Return the (x, y) coordinate for the center point of the cell that contains the specified text.  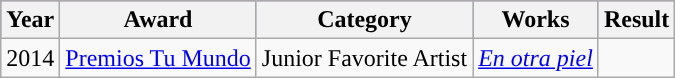
Premios Tu Mundo (158, 58)
Award (158, 20)
Category (364, 20)
2014 (30, 58)
En otra piel (536, 58)
Year (30, 20)
Result (636, 20)
Works (536, 20)
Junior Favorite Artist (364, 58)
